Return [x, y] of the center of cell containing provided text 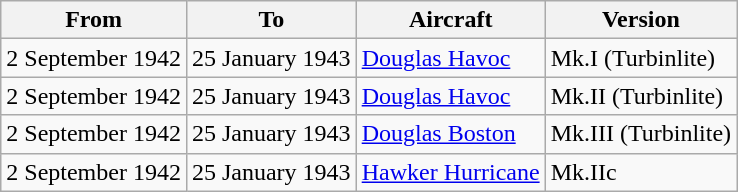
Mk.III (Turbinlite) [641, 134]
From [94, 20]
Mk.I (Turbinlite) [641, 58]
Mk.II (Turbinlite) [641, 96]
To [271, 20]
Aircraft [450, 20]
Mk.IIc [641, 172]
Douglas Boston [450, 134]
Version [641, 20]
Hawker Hurricane [450, 172]
